Determine the [x, y] coordinate at the center of the cell enclosing the given text.  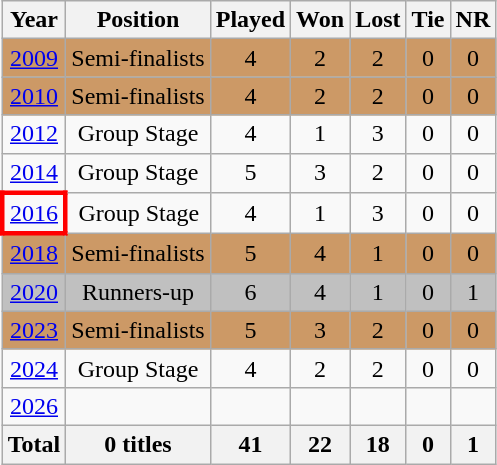
2016 [34, 214]
22 [320, 444]
2009 [34, 58]
41 [250, 444]
Lost [378, 20]
2010 [34, 96]
0 titles [138, 444]
2024 [34, 368]
Tie [428, 20]
NR [473, 20]
Runners-up [138, 292]
2018 [34, 254]
2014 [34, 173]
Total [34, 444]
18 [378, 444]
2012 [34, 134]
2026 [34, 406]
2020 [34, 292]
Played [250, 20]
2023 [34, 330]
Year [34, 20]
Won [320, 20]
Position [138, 20]
6 [250, 292]
